Output the (X, Y) coordinate of the center of the cell containing the given text.  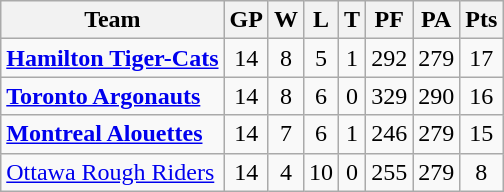
Toronto Argonauts (112, 96)
7 (286, 134)
292 (390, 58)
17 (482, 58)
329 (390, 96)
PA (436, 20)
Team (112, 20)
GP (246, 20)
15 (482, 134)
W (286, 20)
5 (320, 58)
290 (436, 96)
4 (286, 172)
10 (320, 172)
T (352, 20)
Pts (482, 20)
16 (482, 96)
246 (390, 134)
L (320, 20)
255 (390, 172)
Hamilton Tiger-Cats (112, 58)
Ottawa Rough Riders (112, 172)
Montreal Alouettes (112, 134)
PF (390, 20)
